Capture the cell that displays the provided text and extract its (X, Y) central coordinate. 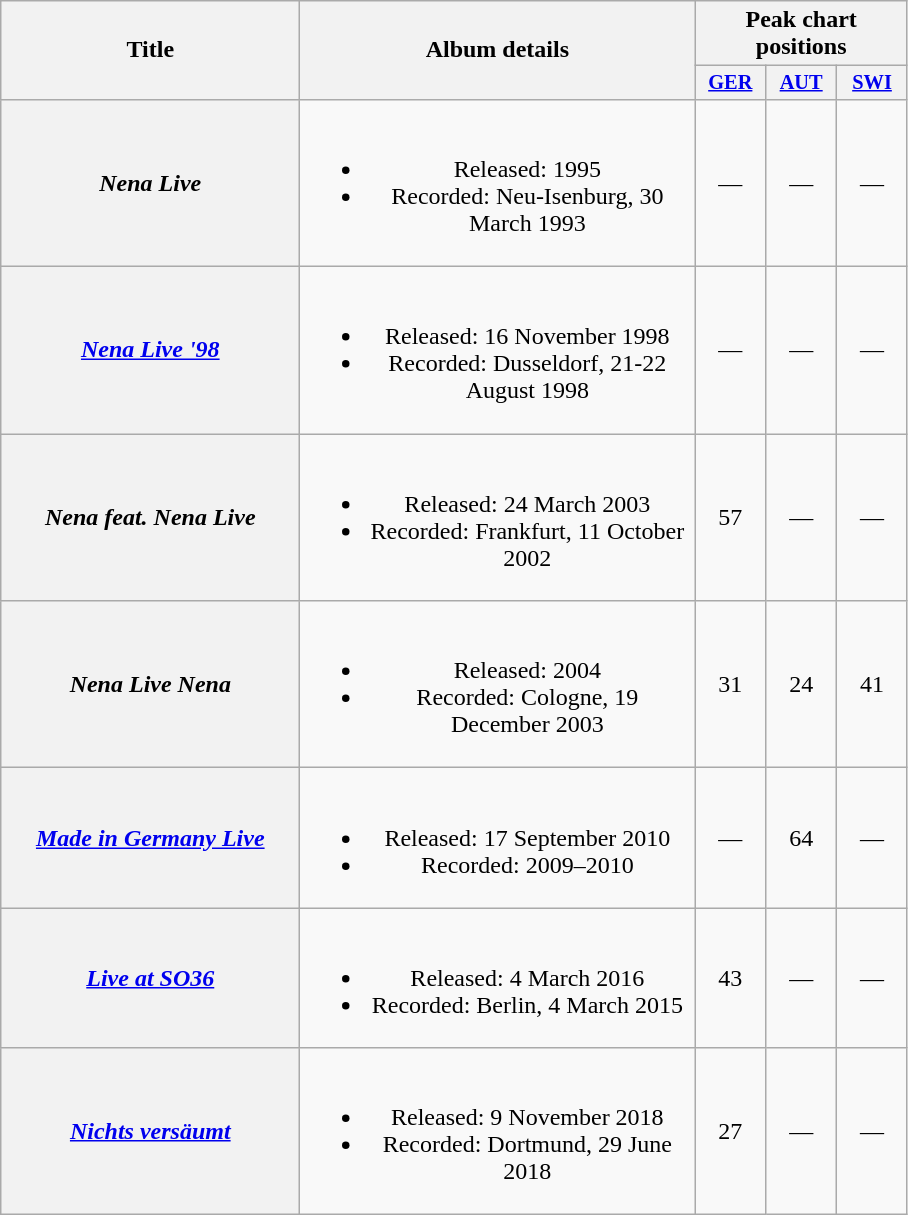
Nena Live (150, 182)
43 (730, 978)
Title (150, 50)
AUT (802, 83)
Nena Live Nena (150, 684)
Made in Germany Live (150, 838)
Released: 2004Recorded: Cologne, 19 December 2003 (498, 684)
24 (802, 684)
64 (802, 838)
41 (872, 684)
57 (730, 518)
Released: 16 November 1998Recorded: Dusseldorf, 21-22 August 1998 (498, 350)
27 (730, 1132)
Released: 24 March 2003Recorded: Frankfurt, 11 October 2002 (498, 518)
Nichts versäumt (150, 1132)
Released: 1995Recorded: Neu-Isenburg, 30 March 1993 (498, 182)
Released: 17 September 2010Recorded: 2009–2010 (498, 838)
Peak chart positions (802, 34)
Album details (498, 50)
Nena Live '98 (150, 350)
GER (730, 83)
Released: 4 March 2016Recorded: Berlin, 4 March 2015 (498, 978)
Nena feat. Nena Live (150, 518)
SWI (872, 83)
Released: 9 November 2018Recorded: Dortmund, 29 June 2018 (498, 1132)
Live at SO36 (150, 978)
31 (730, 684)
